Search for the cell housing the specified text and yield its [X, Y] center coordinate. 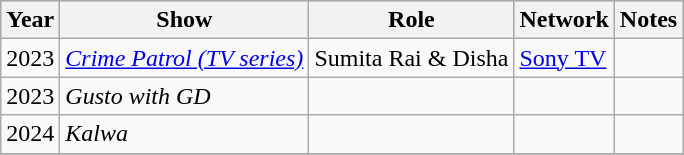
Sony TV [564, 58]
Role [412, 20]
Kalwa [184, 134]
Notes [648, 20]
Sumita Rai & Disha [412, 58]
Year [30, 20]
Show [184, 20]
Crime Patrol (TV series) [184, 58]
Gusto with GD [184, 96]
Network [564, 20]
2024 [30, 134]
